Output the (x, y) coordinate of the center of the cell containing the given text.  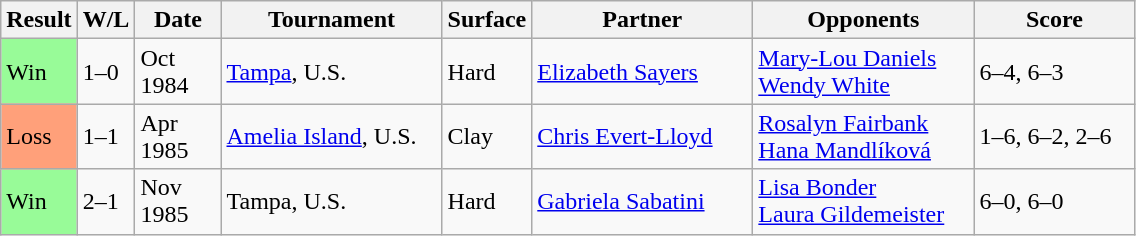
Surface (487, 20)
6–0, 6–0 (1054, 202)
Chris Evert-Lloyd (642, 136)
Apr 1985 (178, 136)
Lisa Bonder Laura Gildemeister (864, 202)
Mary-Lou Daniels Wendy White (864, 72)
Nov 1985 (178, 202)
1–0 (106, 72)
Partner (642, 20)
Clay (487, 136)
Opponents (864, 20)
Amelia Island, U.S. (332, 136)
1–6, 6–2, 2–6 (1054, 136)
Gabriela Sabatini (642, 202)
Elizabeth Sayers (642, 72)
Score (1054, 20)
Loss (39, 136)
Rosalyn Fairbank Hana Mandlíková (864, 136)
Oct 1984 (178, 72)
2–1 (106, 202)
Tournament (332, 20)
1–1 (106, 136)
Result (39, 20)
6–4, 6–3 (1054, 72)
Date (178, 20)
W/L (106, 20)
